Identify which cell holds the provided text, then report its (X, Y) central coordinate. 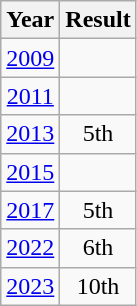
2011 (30, 96)
2009 (30, 58)
2015 (30, 172)
2013 (30, 134)
6th (98, 248)
10th (98, 286)
2022 (30, 248)
Result (98, 20)
2017 (30, 210)
Year (30, 20)
2023 (30, 286)
